Search for the cell housing the specified text and yield its [x, y] center coordinate. 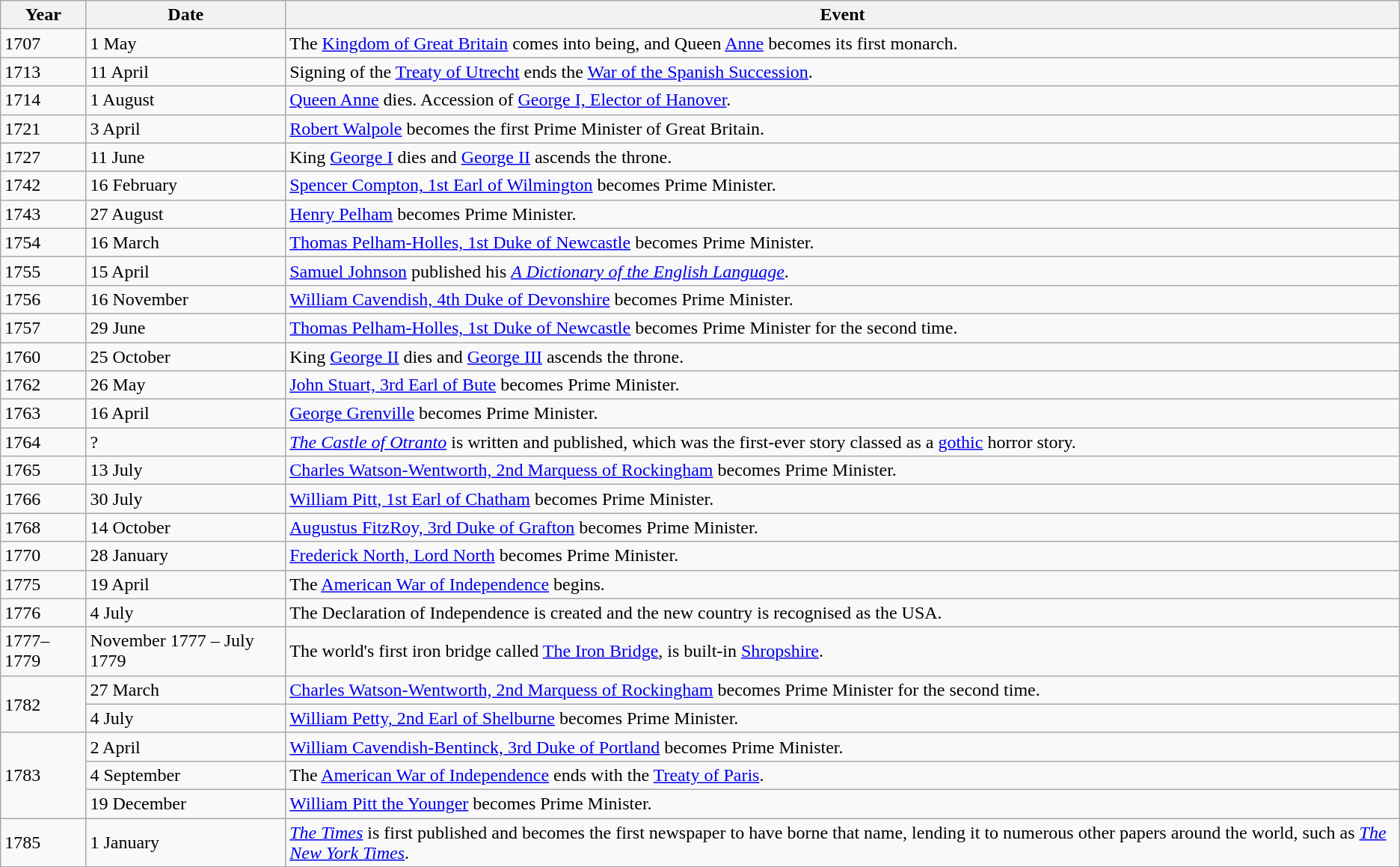
John Stuart, 3rd Earl of Bute becomes Prime Minister. [843, 385]
Samuel Johnson published his A Dictionary of the English Language. [843, 271]
1743 [43, 214]
Signing of the Treaty of Utrecht ends the War of the Spanish Succession. [843, 72]
1777–1779 [43, 651]
1764 [43, 442]
1755 [43, 271]
1776 [43, 613]
1713 [43, 72]
Year [43, 15]
1756 [43, 299]
Henry Pelham becomes Prime Minister. [843, 214]
13 July [185, 471]
Charles Watson-Wentworth, 2nd Marquess of Rockingham becomes Prime Minister. [843, 471]
16 February [185, 186]
William Pitt the Younger becomes Prime Minister. [843, 803]
1 January [185, 842]
15 April [185, 271]
11 April [185, 72]
Date [185, 15]
1762 [43, 385]
The Kingdom of Great Britain comes into being, and Queen Anne becomes its first monarch. [843, 43]
1785 [43, 842]
2 April [185, 747]
1757 [43, 328]
11 June [185, 157]
1775 [43, 584]
1765 [43, 471]
The Castle of Otranto is written and published, which was the first-ever story classed as a gothic horror story. [843, 442]
1763 [43, 414]
1766 [43, 499]
George Grenville becomes Prime Minister. [843, 414]
The world's first iron bridge called The Iron Bridge, is built-in Shropshire. [843, 651]
William Petty, 2nd Earl of Shelburne becomes Prime Minister. [843, 718]
Queen Anne dies. Accession of George I, Elector of Hanover. [843, 100]
16 April [185, 414]
Event [843, 15]
King George I dies and George II ascends the throne. [843, 157]
1783 [43, 775]
? [185, 442]
1707 [43, 43]
16 March [185, 242]
29 June [185, 328]
30 July [185, 499]
Charles Watson-Wentworth, 2nd Marquess of Rockingham becomes Prime Minister for the second time. [843, 690]
William Cavendish, 4th Duke of Devonshire becomes Prime Minister. [843, 299]
Spencer Compton, 1st Earl of Wilmington becomes Prime Minister. [843, 186]
November 1777 – July 1779 [185, 651]
28 January [185, 556]
Robert Walpole becomes the first Prime Minister of Great Britain. [843, 129]
26 May [185, 385]
14 October [185, 527]
1 August [185, 100]
4 September [185, 775]
3 April [185, 129]
William Pitt, 1st Earl of Chatham becomes Prime Minister. [843, 499]
Frederick North, Lord North becomes Prime Minister. [843, 556]
1760 [43, 357]
19 December [185, 803]
1727 [43, 157]
Thomas Pelham-Holles, 1st Duke of Newcastle becomes Prime Minister for the second time. [843, 328]
1721 [43, 129]
The American War of Independence begins. [843, 584]
1770 [43, 556]
Augustus FitzRoy, 3rd Duke of Grafton becomes Prime Minister. [843, 527]
William Cavendish-Bentinck, 3rd Duke of Portland becomes Prime Minister. [843, 747]
1768 [43, 527]
Thomas Pelham-Holles, 1st Duke of Newcastle becomes Prime Minister. [843, 242]
16 November [185, 299]
25 October [185, 357]
1782 [43, 704]
19 April [185, 584]
27 March [185, 690]
1754 [43, 242]
The American War of Independence ends with the Treaty of Paris. [843, 775]
27 August [185, 214]
1 May [185, 43]
1742 [43, 186]
The Declaration of Independence is created and the new country is recognised as the USA. [843, 613]
King George II dies and George III ascends the throne. [843, 357]
1714 [43, 100]
